From the cell containing the given text, extract its center point as (x, y) coordinate. 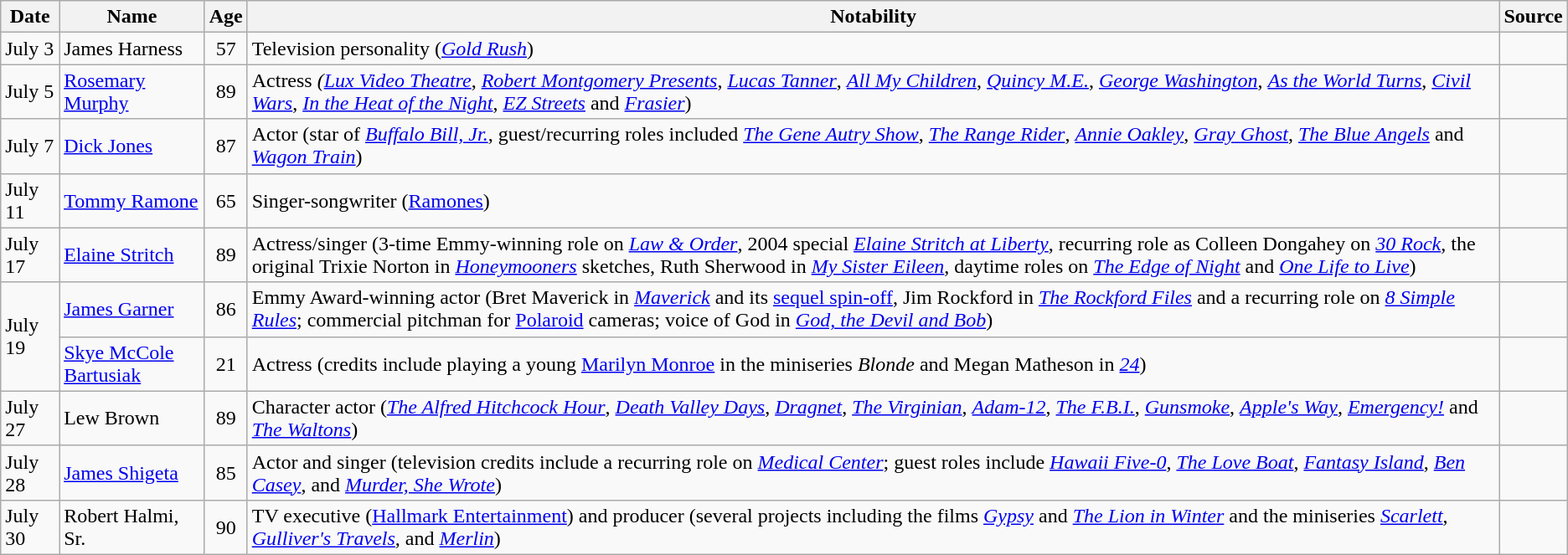
July 30 (30, 527)
85 (226, 472)
Television personality (Gold Rush) (873, 49)
Dick Jones (132, 146)
Robert Halmi, Sr. (132, 527)
James Harness (132, 49)
July 28 (30, 472)
57 (226, 49)
Skye McCole Bartusiak (132, 363)
July 3 (30, 49)
July 5 (30, 92)
Singer-songwriter (Ramones) (873, 201)
James Shigeta (132, 472)
21 (226, 363)
Source (1533, 17)
90 (226, 527)
65 (226, 201)
July 19 (30, 337)
Rosemary Murphy (132, 92)
James Garner (132, 310)
Tommy Ramone (132, 201)
July 27 (30, 419)
Elaine Stritch (132, 254)
86 (226, 310)
87 (226, 146)
July 17 (30, 254)
Lew Brown (132, 419)
Actress (credits include playing a young Marilyn Monroe in the miniseries Blonde and Megan Matheson in 24) (873, 363)
Name (132, 17)
Notability (873, 17)
Date (30, 17)
July 11 (30, 201)
July 7 (30, 146)
Age (226, 17)
